Return [X, Y] of the center of cell containing provided text 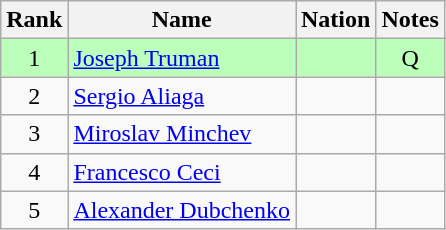
Sergio Aliaga [182, 96]
4 [34, 172]
Name [182, 20]
Miroslav Minchev [182, 134]
Alexander Dubchenko [182, 210]
3 [34, 134]
Notes [410, 20]
2 [34, 96]
Joseph Truman [182, 58]
Nation [336, 20]
Francesco Ceci [182, 172]
5 [34, 210]
1 [34, 58]
Rank [34, 20]
Q [410, 58]
